Locate the cell with the specified text and output its [X, Y] center coordinate. 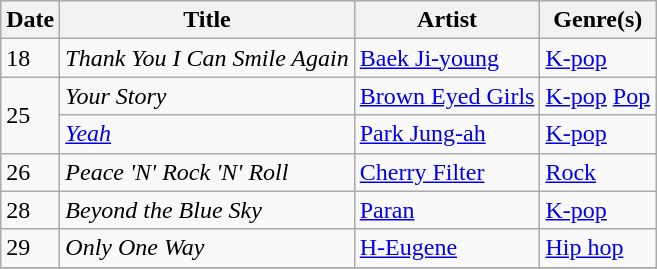
25 [30, 115]
Paran [447, 210]
Baek Ji-young [447, 58]
Hip hop [598, 248]
Artist [447, 20]
26 [30, 172]
18 [30, 58]
Date [30, 20]
Beyond the Blue Sky [207, 210]
Thank You I Can Smile Again [207, 58]
Peace 'N' Rock 'N' Roll [207, 172]
Genre(s) [598, 20]
Only One Way [207, 248]
Yeah [207, 134]
Title [207, 20]
Brown Eyed Girls [447, 96]
H-Eugene [447, 248]
Your Story [207, 96]
Rock [598, 172]
K-pop Pop [598, 96]
Park Jung-ah [447, 134]
29 [30, 248]
28 [30, 210]
Cherry Filter [447, 172]
